Output the [x, y] coordinate of the center of the cell containing the given text.  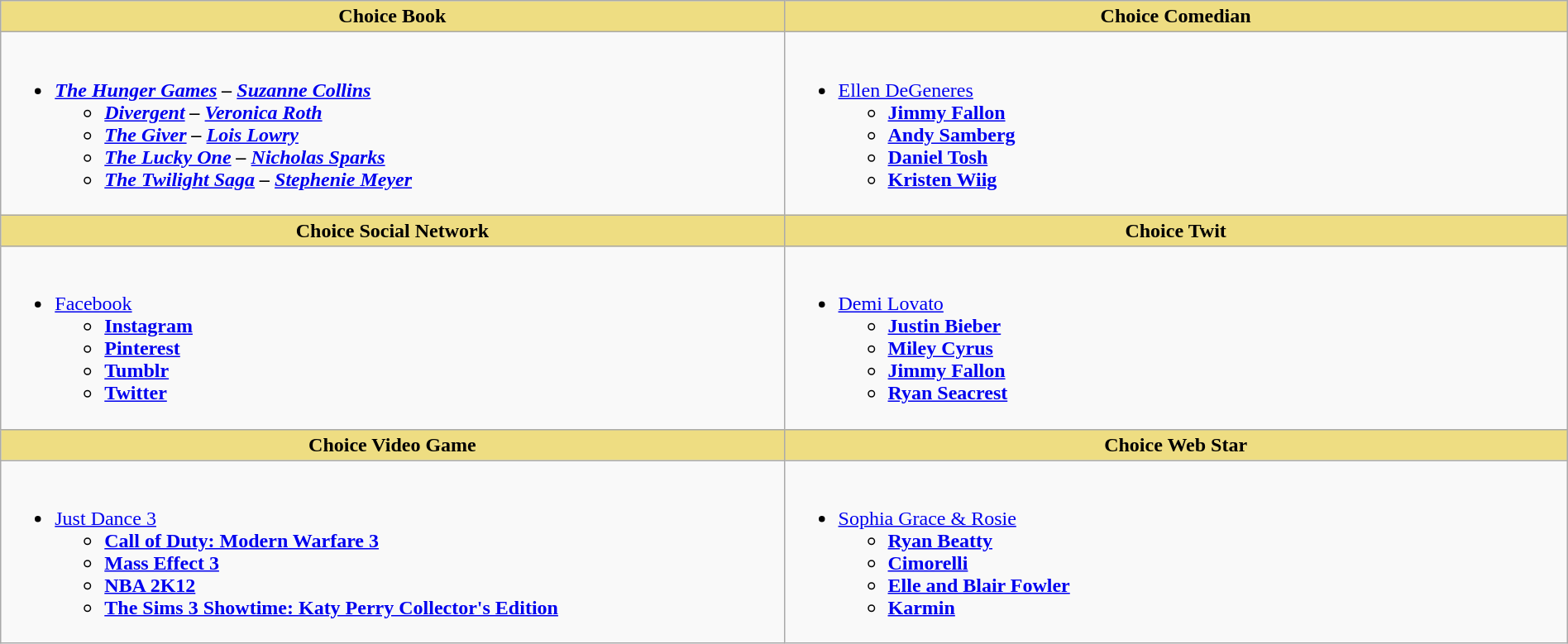
Choice Comedian [1176, 17]
Ellen DeGeneresJimmy FallonAndy SambergDaniel ToshKristen Wiig [1176, 124]
Choice Book [392, 17]
FacebookInstagramPinterestTumblrTwitter [392, 337]
Choice Web Star [1176, 445]
Choice Video Game [392, 445]
Choice Social Network [392, 231]
Sophia Grace & RosieRyan BeattyCimorelliElle and Blair FowlerKarmin [1176, 552]
Choice Twit [1176, 231]
The Hunger Games – Suzanne CollinsDivergent – Veronica RothThe Giver – Lois LowryThe Lucky One – Nicholas SparksThe Twilight Saga – Stephenie Meyer [392, 124]
Demi LovatoJustin BieberMiley CyrusJimmy FallonRyan Seacrest [1176, 337]
Just Dance 3Call of Duty: Modern Warfare 3Mass Effect 3NBA 2K12The Sims 3 Showtime: Katy Perry Collector's Edition [392, 552]
